Detect which cell encompasses the target text, then output its [X, Y] center coordinate. 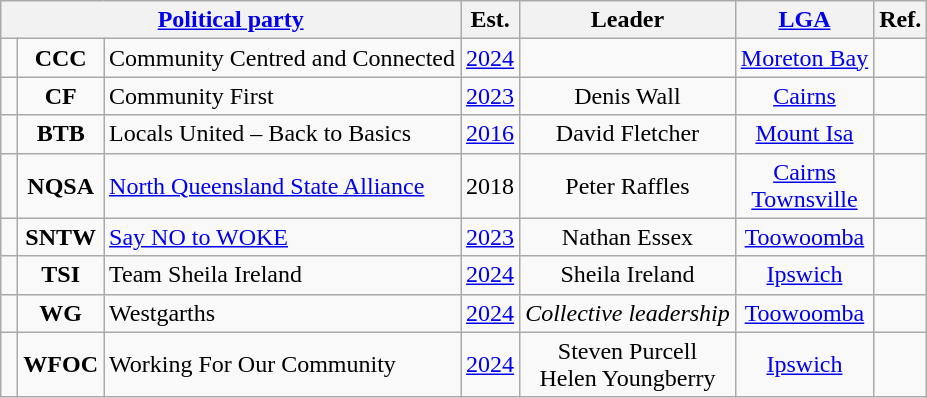
Team Sheila Ireland [282, 275]
LGA [804, 20]
NQSA [61, 186]
David Fletcher [628, 134]
Working For Our Community [282, 364]
Political party [231, 20]
SNTW [61, 237]
CCC [61, 58]
Sheila Ireland [628, 275]
BTB [61, 134]
WG [61, 313]
Steven Purcell Helen Youngberry [628, 364]
Est. [490, 20]
Ref. [900, 20]
Leader [628, 20]
Community First [282, 96]
Nathan Essex [628, 237]
Denis Wall [628, 96]
North Queensland State Alliance [282, 186]
Say NO to WOKE [282, 237]
Peter Raffles [628, 186]
Mount Isa [804, 134]
Moreton Bay [804, 58]
Westgarths [282, 313]
Community Centred and Connected [282, 58]
Cairns Townsville [804, 186]
Collective leadership [628, 313]
WFOC [61, 364]
TSI [61, 275]
Cairns [804, 96]
2018 [490, 186]
Locals United – Back to Basics [282, 134]
CF [61, 96]
2016 [490, 134]
